Return the [X, Y] coordinate for the center point of the cell that contains the specified text.  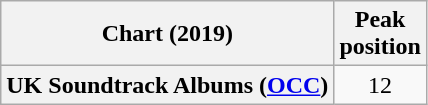
UK Soundtrack Albums (OCC) [168, 85]
Chart (2019) [168, 34]
12 [380, 85]
Peakposition [380, 34]
